Return the (X, Y) coordinate for the center point of the cell that contains the specified text.  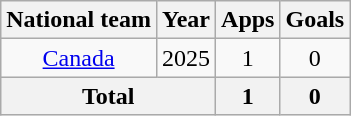
Apps (248, 20)
Total (108, 96)
National team (79, 20)
2025 (186, 58)
Canada (79, 58)
Year (186, 20)
Goals (315, 20)
